Return the (x, y) coordinate for the center point of the cell that contains the specified text.  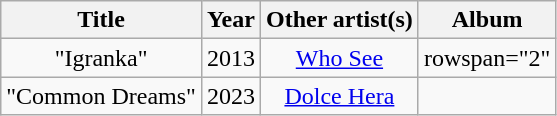
Year (230, 20)
"Igranka" (102, 58)
Who See (339, 58)
rowspan="2" (487, 58)
2013 (230, 58)
2023 (230, 96)
"Common Dreams" (102, 96)
Dolce Hera (339, 96)
Title (102, 20)
Album (487, 20)
Other artist(s) (339, 20)
